From the cell containing the given text, extract its center point as [x, y] coordinate. 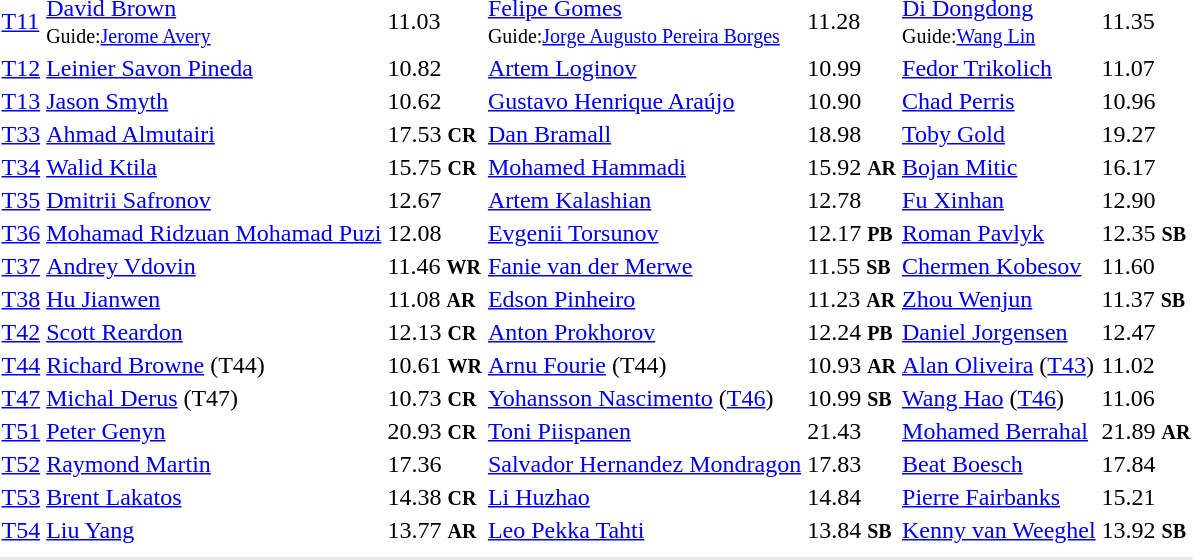
T38 [21, 299]
Jason Smyth [214, 101]
12.78 [852, 200]
11.07 [1146, 68]
T13 [21, 101]
11.02 [1146, 365]
17.53 CR [434, 134]
12.13 CR [434, 332]
11.46 WR [434, 266]
Alan Oliveira (T43) [1000, 365]
21.43 [852, 431]
Mohamed Hammadi [644, 167]
T52 [21, 464]
17.84 [1146, 464]
17.83 [852, 464]
T12 [21, 68]
12.47 [1146, 332]
12.24 PB [852, 332]
T51 [21, 431]
Dan Bramall [644, 134]
T53 [21, 497]
Anton Prokhorov [644, 332]
10.99 SB [852, 398]
14.38 CR [434, 497]
10.61 WR [434, 365]
11.08 AR [434, 299]
Scott Reardon [214, 332]
21.89 AR [1146, 431]
10.90 [852, 101]
Wang Hao (T46) [1000, 398]
11.55 SB [852, 266]
12.90 [1146, 200]
Chermen Kobesov [1000, 266]
Brent Lakatos [214, 497]
Richard Browne (T44) [214, 365]
Toni Piispanen [644, 431]
10.96 [1146, 101]
Walid Ktila [214, 167]
Edson Pinheiro [644, 299]
Fanie van der Merwe [644, 266]
Andrey Vdovin [214, 266]
Gustavo Henrique Araújo [644, 101]
13.92 SB [1146, 530]
14.84 [852, 497]
19.27 [1146, 134]
11.06 [1146, 398]
15.21 [1146, 497]
10.93 AR [852, 365]
T54 [21, 530]
15.75 CR [434, 167]
Yohansson Nascimento (T46) [644, 398]
Leinier Savon Pineda [214, 68]
T33 [21, 134]
T42 [21, 332]
11.37 SB [1146, 299]
Evgenii Torsunov [644, 233]
10.82 [434, 68]
T35 [21, 200]
Beat Boesch [1000, 464]
10.73 CR [434, 398]
Michal Derus (T47) [214, 398]
Leo Pekka Tahti [644, 530]
Kenny van Weeghel [1000, 530]
15.92 AR [852, 167]
Chad Perris [1000, 101]
Li Huzhao [644, 497]
12.17 PB [852, 233]
Peter Genyn [214, 431]
12.08 [434, 233]
Ahmad Almutairi [214, 134]
12.67 [434, 200]
Raymond Martin [214, 464]
T37 [21, 266]
13.77 AR [434, 530]
10.99 [852, 68]
Zhou Wenjun [1000, 299]
18.98 [852, 134]
Roman Pavlyk [1000, 233]
11.60 [1146, 266]
Mohamed Berrahal [1000, 431]
Pierre Fairbanks [1000, 497]
Dmitrii Safronov [214, 200]
T47 [21, 398]
10.62 [434, 101]
Toby Gold [1000, 134]
Daniel Jorgensen [1000, 332]
Fedor Trikolich [1000, 68]
Arnu Fourie (T44) [644, 365]
T36 [21, 233]
Artem Loginov [644, 68]
T44 [21, 365]
T34 [21, 167]
Hu Jianwen [214, 299]
Artem Kalashian [644, 200]
17.36 [434, 464]
20.93 CR [434, 431]
Bojan Mitic [1000, 167]
12.35 SB [1146, 233]
11.23 AR [852, 299]
16.17 [1146, 167]
Salvador Hernandez Mondragon [644, 464]
Fu Xinhan [1000, 200]
Mohamad Ridzuan Mohamad Puzi [214, 233]
Liu Yang [214, 530]
13.84 SB [852, 530]
